Locate the cell with the specified text and output its [X, Y] center coordinate. 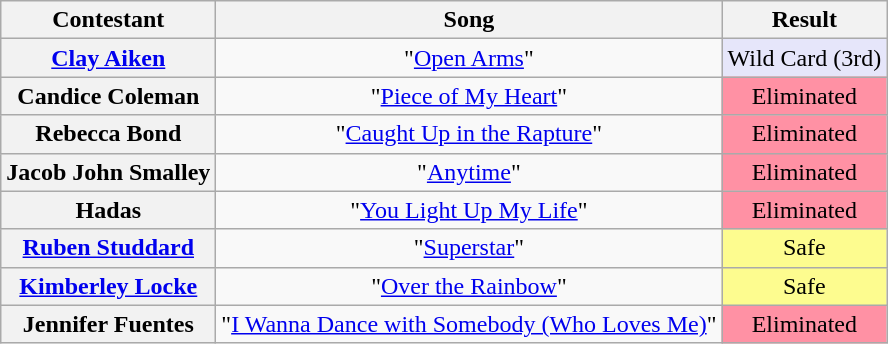
"Open Arms" [469, 58]
Song [469, 20]
Kimberley Locke [108, 286]
"Over the Rainbow" [469, 286]
"Caught Up in the Rapture" [469, 134]
"Anytime" [469, 172]
Ruben Studdard [108, 248]
Jacob John Smalley [108, 172]
Result [804, 20]
"I Wanna Dance with Somebody (Who Loves Me)" [469, 324]
Contestant [108, 20]
"Superstar" [469, 248]
"Piece of My Heart" [469, 96]
Clay Aiken [108, 58]
Rebecca Bond [108, 134]
Jennifer Fuentes [108, 324]
Wild Card (3rd) [804, 58]
Candice Coleman [108, 96]
"You Light Up My Life" [469, 210]
Hadas [108, 210]
